Output the [X, Y] coordinate of the center of the cell containing the given text.  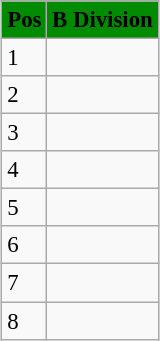
4 [24, 170]
3 [24, 133]
1 [24, 57]
Pos [24, 20]
2 [24, 95]
5 [24, 208]
6 [24, 245]
7 [24, 283]
8 [24, 321]
B Division [102, 20]
